Locate the cell with the specified text and output its (X, Y) center coordinate. 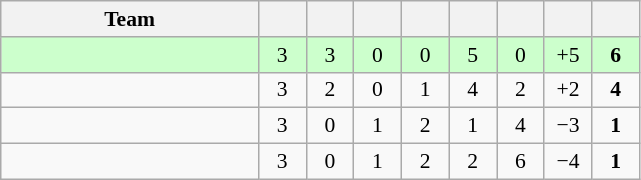
−4 (568, 162)
+5 (568, 55)
5 (473, 55)
+2 (568, 90)
Team (130, 19)
−3 (568, 126)
